Provide the (X, Y) coordinate of the cell's center where the given text is located.  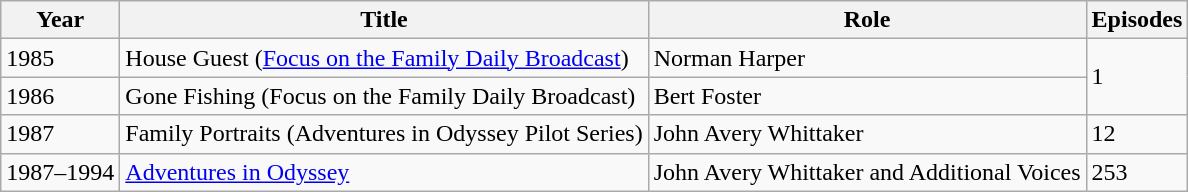
John Avery Whittaker and Additional Voices (867, 172)
Norman Harper (867, 58)
1 (1137, 77)
Episodes (1137, 20)
12 (1137, 134)
1986 (60, 96)
Year (60, 20)
1987 (60, 134)
Adventures in Odyssey (384, 172)
1987–1994 (60, 172)
John Avery Whittaker (867, 134)
Bert Foster (867, 96)
Role (867, 20)
Family Portraits (Adventures in Odyssey Pilot Series) (384, 134)
1985 (60, 58)
House Guest (Focus on the Family Daily Broadcast) (384, 58)
Gone Fishing (Focus on the Family Daily Broadcast) (384, 96)
253 (1137, 172)
Title (384, 20)
